Identify which cell holds the provided text, then report its [x, y] central coordinate. 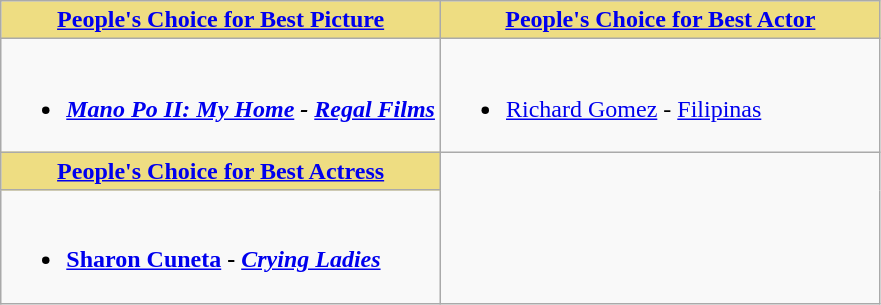
People's Choice for Best Picture [221, 20]
People's Choice for Best Actor [660, 20]
People's Choice for Best Actress [221, 171]
Richard Gomez - Filipinas [660, 96]
Sharon Cuneta - Crying Ladies [221, 246]
Mano Po II: My Home - Regal Films [221, 96]
